Output the [X, Y] coordinate of the center of the cell containing the given text.  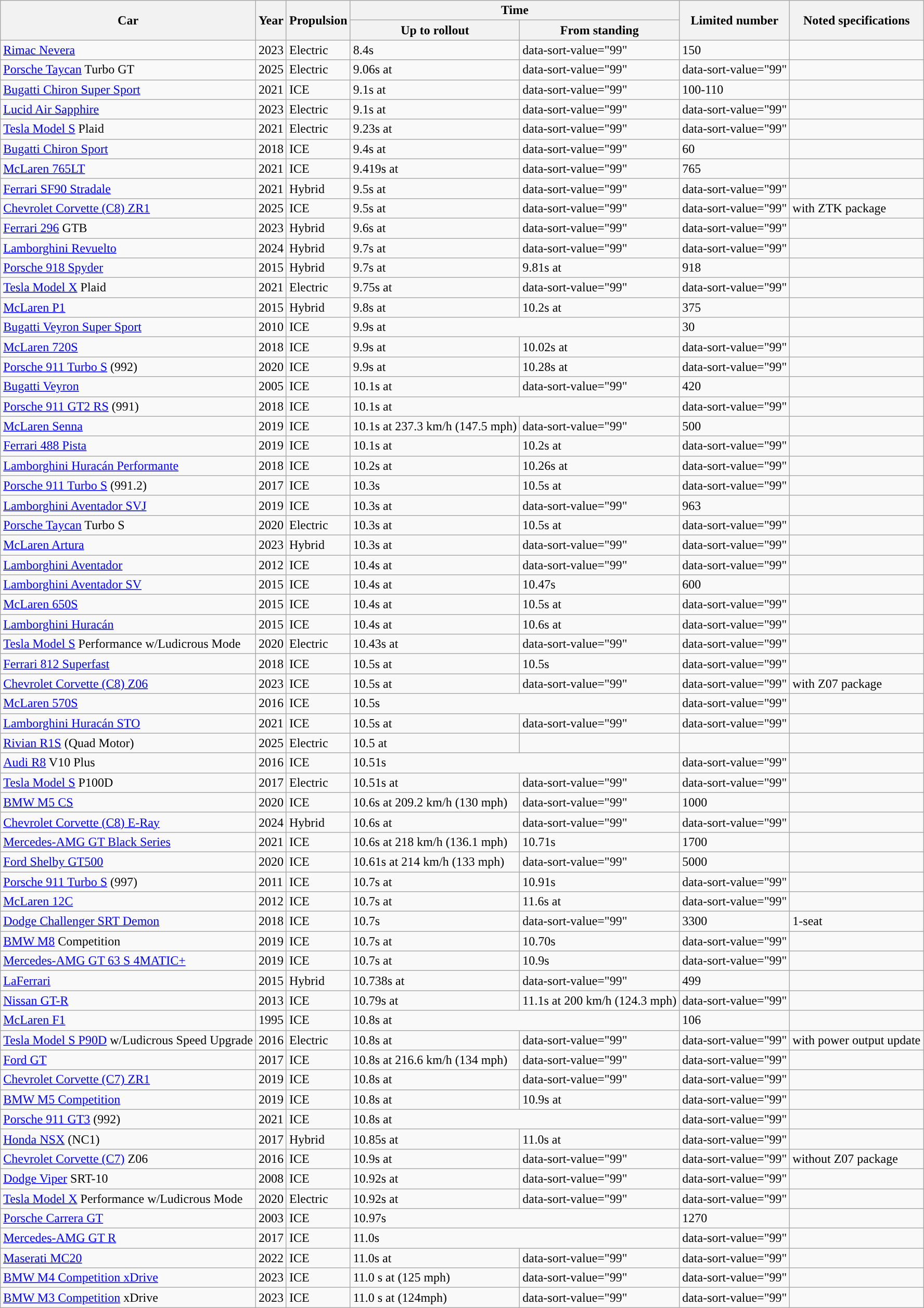
Dodge Challenger SRT Demon [128, 921]
10.47s [599, 585]
5000 [735, 862]
Maserati MC20 [128, 1258]
10.43s at [435, 644]
Bugatti Veyron Super Sport [128, 327]
11.0 s at (124mph) [435, 1298]
11.0s [515, 1238]
10.71s [599, 842]
Porsche 918 Spyder [128, 268]
9.06s at [435, 70]
1995 [271, 1020]
Bugatti Chiron Sport [128, 149]
Rivian R1S (Quad Motor) [128, 743]
499 [735, 981]
Chevrolet Corvette (C8) Z06 [128, 684]
10.28s at [599, 367]
McLaren 12C [128, 902]
11.0 s at (125 mph) [435, 1278]
Mercedes-AMG GT R [128, 1238]
1270 [735, 1219]
10.8s at 216.6 km/h (134 mph) [435, 1060]
10.02s at [599, 347]
Tesla Model S Performance w/Ludicrous Mode [128, 644]
Porsche 911 Turbo S (991.2) [128, 485]
11.6s at [599, 902]
10.97s [515, 1219]
without Z07 package [856, 1159]
2008 [271, 1178]
10.79s at [435, 1001]
Porsche 911 Turbo S (997) [128, 882]
30 [735, 327]
Rimac Nevera [128, 50]
3300 [735, 921]
60 [735, 149]
Tesla Model S P100D [128, 783]
Chevrolet Corvette (C7) ZR1 [128, 1080]
with Z07 package [856, 684]
Ferrari 812 Superfast [128, 664]
McLaren F1 [128, 1020]
From standing [599, 30]
BMW M5 CS [128, 802]
Porsche 911 GT3 (992) [128, 1119]
Ferrari SF90 Stradale [128, 188]
106 [735, 1020]
375 [735, 307]
McLaren 765LT [128, 169]
Mercedes-AMG GT Black Series [128, 842]
McLaren P1 [128, 307]
Lamborghini Aventador [128, 565]
765 [735, 169]
10.738s at [435, 981]
LaFerrari [128, 981]
Tesla Model X Performance w/Ludicrous Mode [128, 1198]
Tesla Model S Plaid [128, 129]
150 [735, 50]
Chevrolet Corvette (C8) E-Ray [128, 822]
10.6s at 209.2 km/h (130 mph) [435, 802]
10.91s [599, 882]
Dodge Viper SRT-10 [128, 1178]
BMW M3 Competition xDrive [128, 1298]
963 [735, 505]
10.5 at [435, 743]
BMW M8 Competition [128, 941]
Ford Shelby GT500 [128, 862]
Bugatti Veyron [128, 387]
Tesla Model X Plaid [128, 288]
10.6s at 218 km/h (136.1 mph) [435, 842]
9.419s at [435, 169]
9.6s at [435, 228]
10.26s at [599, 466]
BMW M4 Competition xDrive [128, 1278]
2005 [271, 387]
10.51s [515, 763]
Audi R8 V10 Plus [128, 763]
McLaren 720S [128, 347]
Tesla Model S P90D w/Ludicrous Speed Upgrade [128, 1040]
10.9s [599, 961]
1000 [735, 802]
Lamborghini Revuelto [128, 248]
Porsche 911 GT2 RS (991) [128, 406]
Lamborghini Aventador SV [128, 585]
with power output update [856, 1040]
100-110 [735, 89]
10.61s at 214 km/h (133 mph) [435, 862]
9.4s at [435, 149]
Porsche Taycan Turbo S [128, 525]
2022 [271, 1258]
Ferrari 488 Pista [128, 446]
9.75s at [435, 288]
2003 [271, 1219]
Propulsion [318, 20]
9.23s at [435, 129]
Porsche Taycan Turbo GT [128, 70]
420 [735, 387]
Chevrolet Corvette (C7) Z06 [128, 1159]
Year [271, 20]
1-seat [856, 921]
Lamborghini Aventador SVJ [128, 505]
Bugatti Chiron Super Sport [128, 89]
McLaren 570S [128, 703]
Chevrolet Corvette (C8) ZR1 [128, 208]
1700 [735, 842]
Lamborghini Huracán [128, 624]
Nissan GT-R [128, 1001]
Lamborghini Huracán Performante [128, 466]
Porsche Carrera GT [128, 1219]
Up to rollout [435, 30]
Noted specifications [856, 20]
10.85s at [435, 1139]
McLaren 650S [128, 605]
9.81s at [599, 268]
Time [515, 10]
10.3s [435, 485]
10.70s [599, 941]
10.7s [435, 921]
Mercedes-AMG GT 63 S 4MATIC+ [128, 961]
Porsche 911 Turbo S (992) [128, 367]
Limited number [735, 20]
McLaren Senna [128, 426]
9.8s at [435, 307]
Honda NSX (NC1) [128, 1139]
BMW M5 Competition [128, 1099]
500 [735, 426]
10.1s at 237.3 km/h (147.5 mph) [435, 426]
McLaren Artura [128, 545]
2013 [271, 1001]
with ZTK package [856, 208]
Ford GT [128, 1060]
2011 [271, 882]
Lucid Air Sapphire [128, 109]
918 [735, 268]
Ferrari 296 GTB [128, 228]
8.4s [435, 50]
2010 [271, 327]
600 [735, 585]
Lamborghini Huracán STO [128, 723]
Car [128, 20]
10.51s at [435, 783]
11.1s at 200 km/h (124.3 mph) [599, 1001]
